Return [x, y] of the center of cell containing provided text 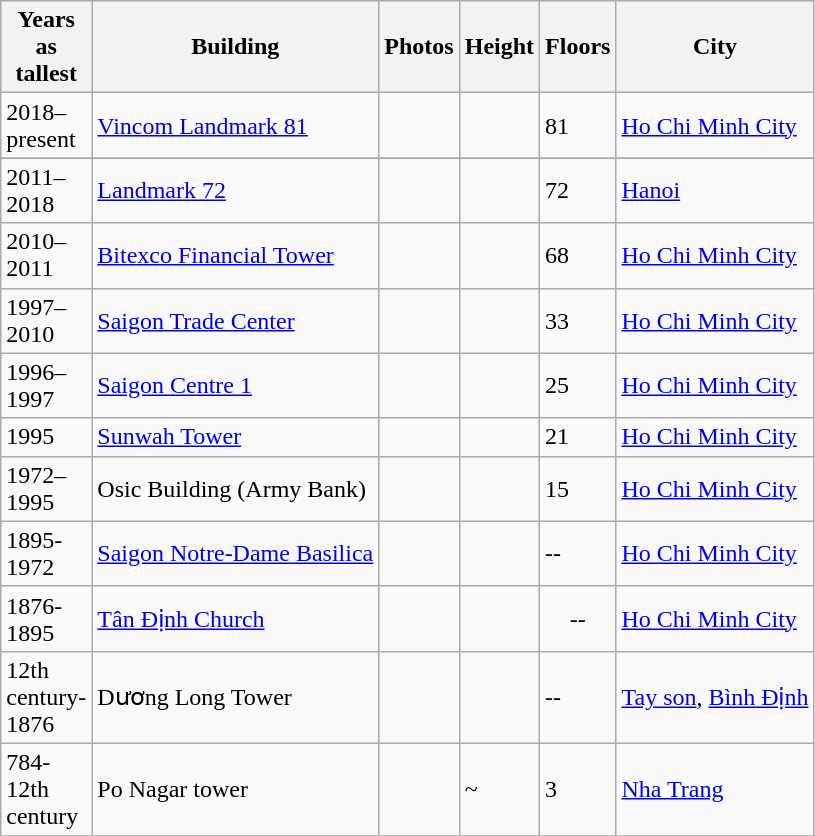
25 [578, 386]
Nha Trang [715, 789]
Height [499, 47]
1895-1972 [46, 554]
Saigon Centre 1 [236, 386]
72 [578, 190]
12th century-1876 [46, 697]
2010–2011 [46, 256]
1996–1997 [46, 386]
Tay son, Bình Định [715, 697]
68 [578, 256]
Building [236, 47]
Vincom Landmark 81 [236, 126]
1995 [46, 437]
Dương Long Tower [236, 697]
~ [499, 789]
Tân Định Church [236, 618]
784-12th century [46, 789]
33 [578, 320]
21 [578, 437]
Bitexco Financial Tower [236, 256]
Hanoi [715, 190]
15 [578, 488]
1972–1995 [46, 488]
Photos [419, 47]
City [715, 47]
81 [578, 126]
1876-1895 [46, 618]
Po Nagar tower [236, 789]
Saigon Notre-Dame Basilica [236, 554]
Sunwah Tower [236, 437]
2018–present [46, 126]
3 [578, 789]
Osic Building (Army Bank) [236, 488]
Landmark 72 [236, 190]
Years as tallest [46, 47]
Floors [578, 47]
2011–2018 [46, 190]
Saigon Trade Center [236, 320]
1997–2010 [46, 320]
